Extract the (x, y) coordinate from the center of the cell holding the provided text.  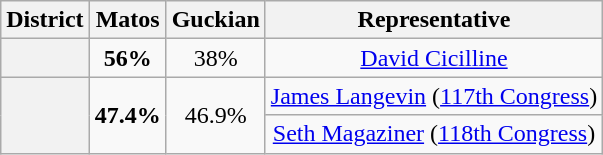
Guckian (216, 20)
56% (128, 58)
David Cicilline (434, 58)
District (45, 20)
47.4% (128, 115)
Representative (434, 20)
James Langevin (117th Congress) (434, 96)
46.9% (216, 115)
38% (216, 58)
Matos (128, 20)
Seth Magaziner (118th Congress) (434, 134)
